Return (X, Y) of the center of cell containing provided text 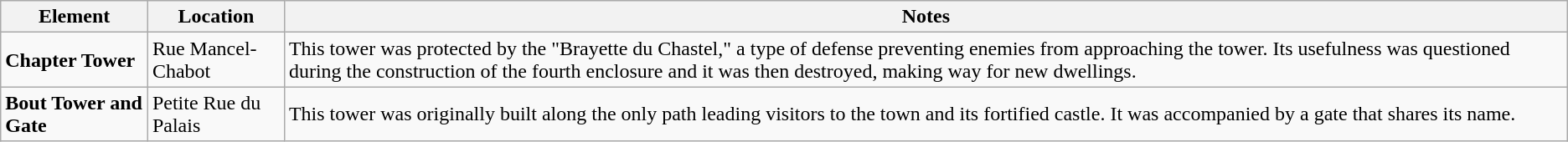
Element (75, 17)
Bout Tower and Gate (75, 114)
Location (216, 17)
Rue Mancel-Chabot (216, 60)
Notes (926, 17)
Chapter Tower (75, 60)
Petite Rue du Palais (216, 114)
